Search for the cell housing the specified text and yield its (X, Y) center coordinate. 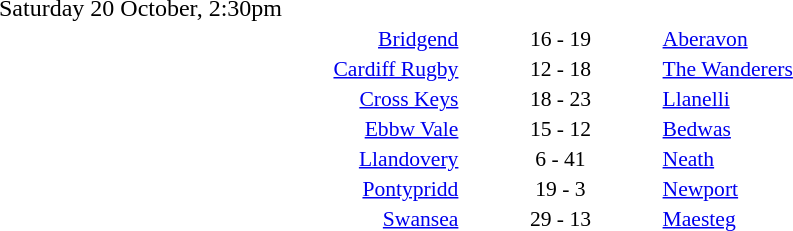
16 - 19 (560, 38)
18 - 23 (560, 98)
6 - 41 (560, 158)
12 - 18 (560, 68)
19 - 3 (560, 188)
15 - 12 (560, 128)
